Find where the given text appears and provide that cell's center as [X, Y] coordinate. 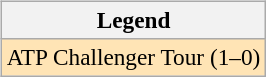
ATP Challenger Tour (1–0) [133, 57]
Legend [133, 20]
